Locate the cell with the specified text and output its [X, Y] center coordinate. 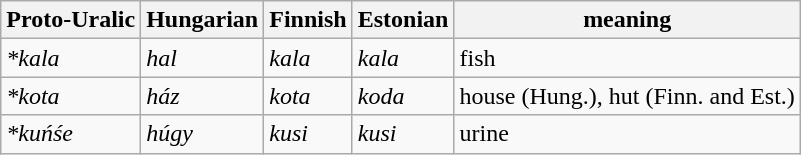
meaning [627, 20]
*kuńśe [71, 134]
hal [202, 58]
Finnish [308, 20]
Proto-Uralic [71, 20]
fish [627, 58]
húgy [202, 134]
*kala [71, 58]
koda [403, 96]
Hungarian [202, 20]
kota [308, 96]
Estonian [403, 20]
house (Hung.), hut (Finn. and Est.) [627, 96]
*kota [71, 96]
ház [202, 96]
urine [627, 134]
